Capture the cell that displays the provided text and extract its (X, Y) central coordinate. 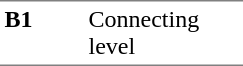
B1 (42, 33)
Connecting level (164, 33)
